Search for the cell housing the specified text and yield its (x, y) center coordinate. 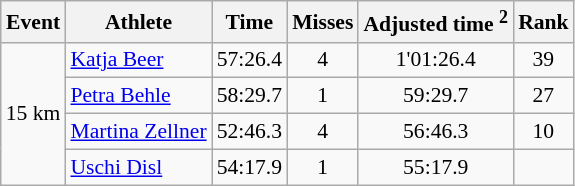
Event (34, 22)
10 (544, 132)
1'01:26.4 (436, 60)
55:17.9 (436, 167)
Rank (544, 22)
59:29.7 (436, 96)
Katja Beer (138, 60)
Petra Behle (138, 96)
58:29.7 (250, 96)
Uschi Disl (138, 167)
57:26.4 (250, 60)
15 km (34, 113)
52:46.3 (250, 132)
Athlete (138, 22)
Misses (322, 22)
Time (250, 22)
27 (544, 96)
54:17.9 (250, 167)
Adjusted time 2 (436, 22)
Martina Zellner (138, 132)
56:46.3 (436, 132)
39 (544, 60)
